Identify which cell holds the provided text, then report its [X, Y] central coordinate. 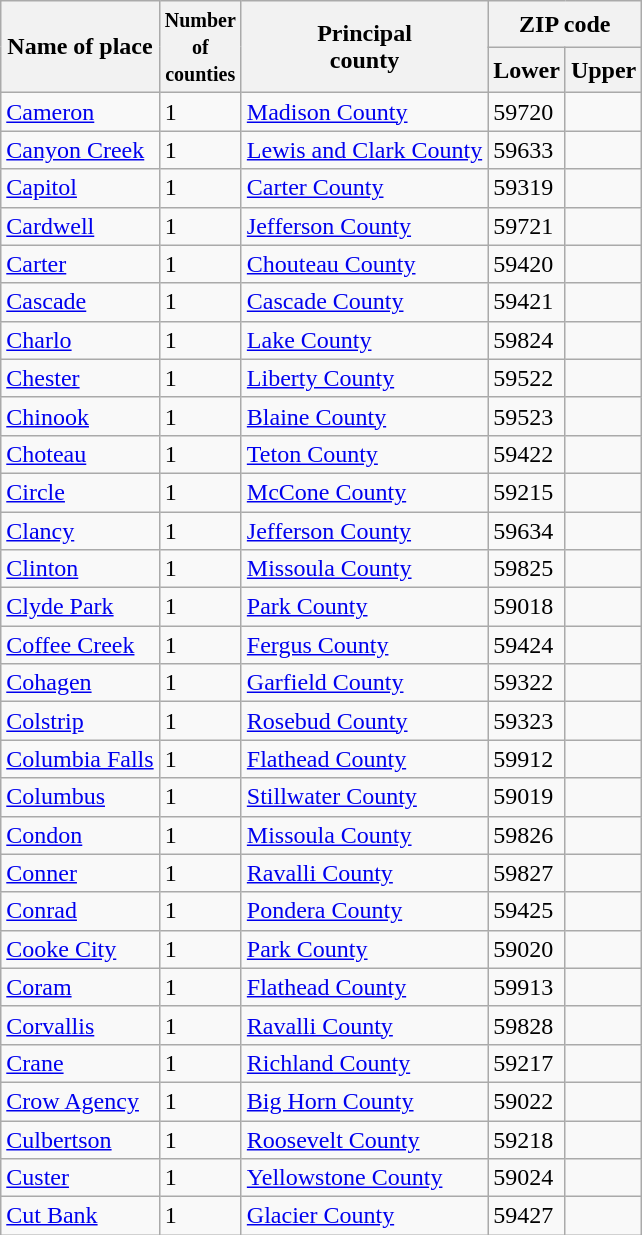
59827 [527, 873]
Coffee Creek [80, 645]
Madison County [364, 112]
59522 [527, 378]
Cameron [80, 112]
Cohagen [80, 683]
Corvallis [80, 1025]
Lewis and Clark County [364, 150]
Glacier County [364, 1216]
59217 [527, 1063]
Number ofcounties [200, 47]
Choteau [80, 454]
Upper [603, 70]
59024 [527, 1178]
Roosevelt County [364, 1139]
Pondera County [364, 911]
59019 [527, 797]
Conrad [80, 911]
59319 [527, 188]
Rosebud County [364, 721]
59215 [527, 492]
Colstrip [80, 721]
Carter County [364, 188]
Cascade County [364, 302]
59022 [527, 1101]
ZIP code [565, 24]
Carter [80, 264]
59020 [527, 949]
Capitol [80, 188]
Condon [80, 835]
59018 [527, 607]
59633 [527, 150]
Crow Agency [80, 1101]
59422 [527, 454]
59323 [527, 721]
Clancy [80, 531]
Lake County [364, 340]
59912 [527, 759]
59420 [527, 264]
59720 [527, 112]
59424 [527, 645]
Yellowstone County [364, 1178]
Cooke City [80, 949]
59721 [527, 226]
Culbertson [80, 1139]
Big Horn County [364, 1101]
Circle [80, 492]
Teton County [364, 454]
59824 [527, 340]
Chester [80, 378]
Clyde Park [80, 607]
59828 [527, 1025]
Fergus County [364, 645]
Stillwater County [364, 797]
Columbus [80, 797]
Canyon Creek [80, 150]
Richland County [364, 1063]
Crane [80, 1063]
Principal county [364, 47]
Charlo [80, 340]
59825 [527, 569]
Liberty County [364, 378]
Conner [80, 873]
59421 [527, 302]
Chinook [80, 416]
59322 [527, 683]
Coram [80, 987]
Clinton [80, 569]
59427 [527, 1216]
Cascade [80, 302]
Cut Bank [80, 1216]
McCone County [364, 492]
59218 [527, 1139]
Garfield County [364, 683]
Columbia Falls [80, 759]
59523 [527, 416]
Cardwell [80, 226]
Blaine County [364, 416]
Lower [527, 70]
59913 [527, 987]
Name of place [80, 47]
Chouteau County [364, 264]
59634 [527, 531]
59826 [527, 835]
59425 [527, 911]
Custer [80, 1178]
